Pinpoint the cell where the given text exists, returning its [X, Y] midpoint coordinate. 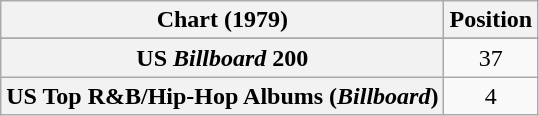
Chart (1979) [222, 20]
US Top R&B/Hip-Hop Albums (Billboard) [222, 96]
US Billboard 200 [222, 58]
37 [491, 58]
4 [491, 96]
Position [491, 20]
